Identify which cell holds the provided text, then report its [x, y] central coordinate. 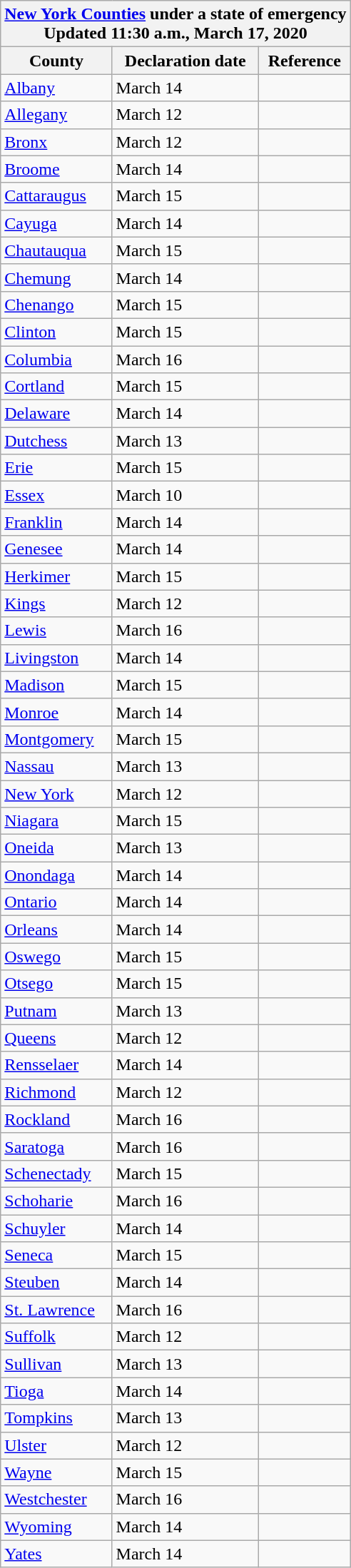
Wyoming [56, 1527]
Reference [305, 61]
Montgomery [56, 739]
Delaware [56, 414]
Richmond [56, 1092]
Livingston [56, 658]
New York [56, 794]
County [56, 61]
Tioga [56, 1391]
Monroe [56, 712]
Wayne [56, 1472]
Albany [56, 88]
Oswego [56, 957]
Steuben [56, 1283]
Essex [56, 495]
Yates [56, 1554]
Suffolk [56, 1337]
Nassau [56, 766]
Kings [56, 604]
Genesee [56, 549]
Lewis [56, 631]
Schenectady [56, 1174]
Dutchess [56, 441]
Madison [56, 685]
Franklin [56, 522]
Clinton [56, 332]
Ulster [56, 1445]
Broome [56, 169]
Bronx [56, 142]
Sullivan [56, 1364]
Chenango [56, 305]
Westchester [56, 1500]
Erie [56, 468]
Orleans [56, 930]
Cattaraugus [56, 196]
New York Counties under a state of emergencyUpdated 11:30 a.m., March 17, 2020 [175, 24]
Putnam [56, 1011]
Schoharie [56, 1201]
Declaration date [185, 61]
Herkimer [56, 576]
Columbia [56, 359]
Schuyler [56, 1228]
Cayuga [56, 223]
Oneida [56, 848]
Queens [56, 1038]
Saratoga [56, 1146]
Tompkins [56, 1418]
Seneca [56, 1256]
Onondaga [56, 875]
Allegany [56, 115]
March 10 [185, 495]
Niagara [56, 821]
St. Lawrence [56, 1310]
Rensselaer [56, 1065]
Chautauqua [56, 250]
Chemung [56, 278]
Rockland [56, 1119]
Cortland [56, 387]
Otsego [56, 984]
Ontario [56, 902]
